Locate the cell with the specified text and output its (X, Y) center coordinate. 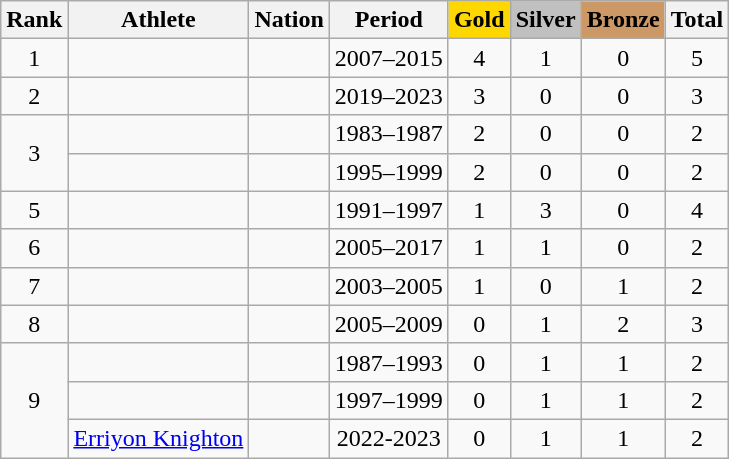
1995–1999 (388, 172)
8 (34, 324)
1991–1997 (388, 210)
1997–1999 (388, 400)
2019–2023 (388, 96)
2005–2017 (388, 248)
9 (34, 400)
2022-2023 (388, 438)
Athlete (158, 20)
6 (34, 248)
2007–2015 (388, 58)
2005–2009 (388, 324)
1987–1993 (388, 362)
Silver (546, 20)
Gold (479, 20)
Bronze (623, 20)
Rank (34, 20)
Total (697, 20)
7 (34, 286)
Period (388, 20)
Erriyon Knighton (158, 438)
1983–1987 (388, 134)
Nation (289, 20)
2003–2005 (388, 286)
